Pinpoint the cell where the given text exists, returning its (x, y) midpoint coordinate. 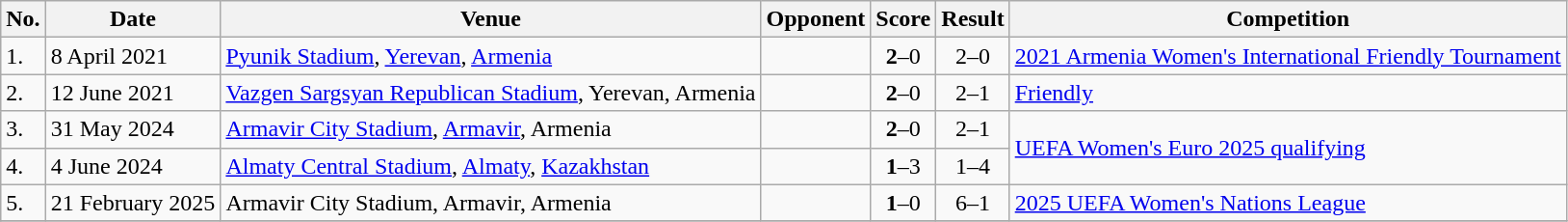
Pyunik Stadium, Yerevan, Armenia (491, 56)
5. (23, 203)
4 June 2024 (133, 166)
2025 UEFA Women's Nations League (1288, 203)
8 April 2021 (133, 56)
31 May 2024 (133, 129)
2021 Armenia Women's International Friendly Tournament (1288, 56)
1–0 (903, 203)
1–4 (973, 166)
1. (23, 56)
Result (973, 19)
6–1 (973, 203)
UEFA Women's Euro 2025 qualifying (1288, 148)
No. (23, 19)
Venue (491, 19)
Almaty Central Stadium, Almaty, Kazakhstan (491, 166)
12 June 2021 (133, 93)
3. (23, 129)
1–3 (903, 166)
Vazgen Sargsyan Republican Stadium, Yerevan, Armenia (491, 93)
Date (133, 19)
Opponent (816, 19)
2. (23, 93)
4. (23, 166)
Competition (1288, 19)
Friendly (1288, 93)
21 February 2025 (133, 203)
Score (903, 19)
